Scan for the cell matching the given text and deliver its (X, Y) coordinate at center. 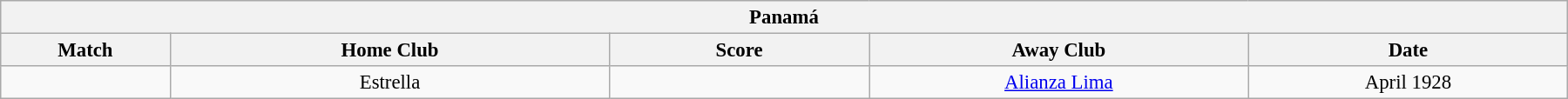
Match (85, 49)
Estrella (390, 82)
Home Club (390, 49)
Away Club (1059, 49)
April 1928 (1408, 82)
Alianza Lima (1059, 82)
Score (739, 49)
Date (1408, 49)
Panamá (784, 17)
